Return the (x, y) coordinate for the center point of the cell that contains the specified text.  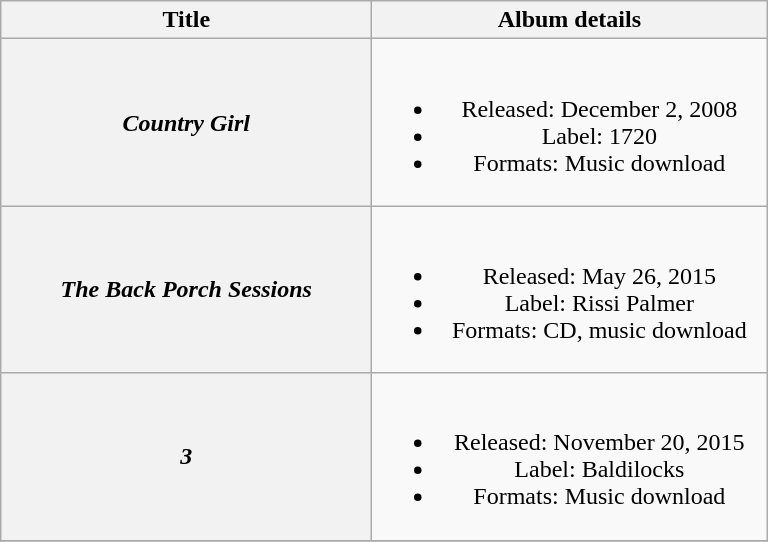
Country Girl (186, 122)
Title (186, 20)
Released: December 2, 2008Label: 1720Formats: Music download (570, 122)
Album details (570, 20)
Released: May 26, 2015Label: Rissi PalmerFormats: CD, music download (570, 290)
3 (186, 456)
The Back Porch Sessions (186, 290)
Released: November 20, 2015Label: BaldilocksFormats: Music download (570, 456)
